Output the (x, y) coordinate of the center of the cell containing the given text.  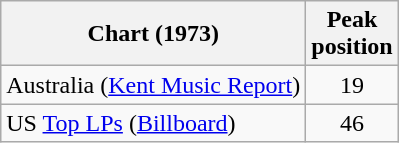
US Top LPs (Billboard) (154, 123)
46 (352, 123)
19 (352, 85)
Chart (1973) (154, 34)
Australia (Kent Music Report) (154, 85)
Peakposition (352, 34)
